Return (x, y) of the center of cell containing provided text 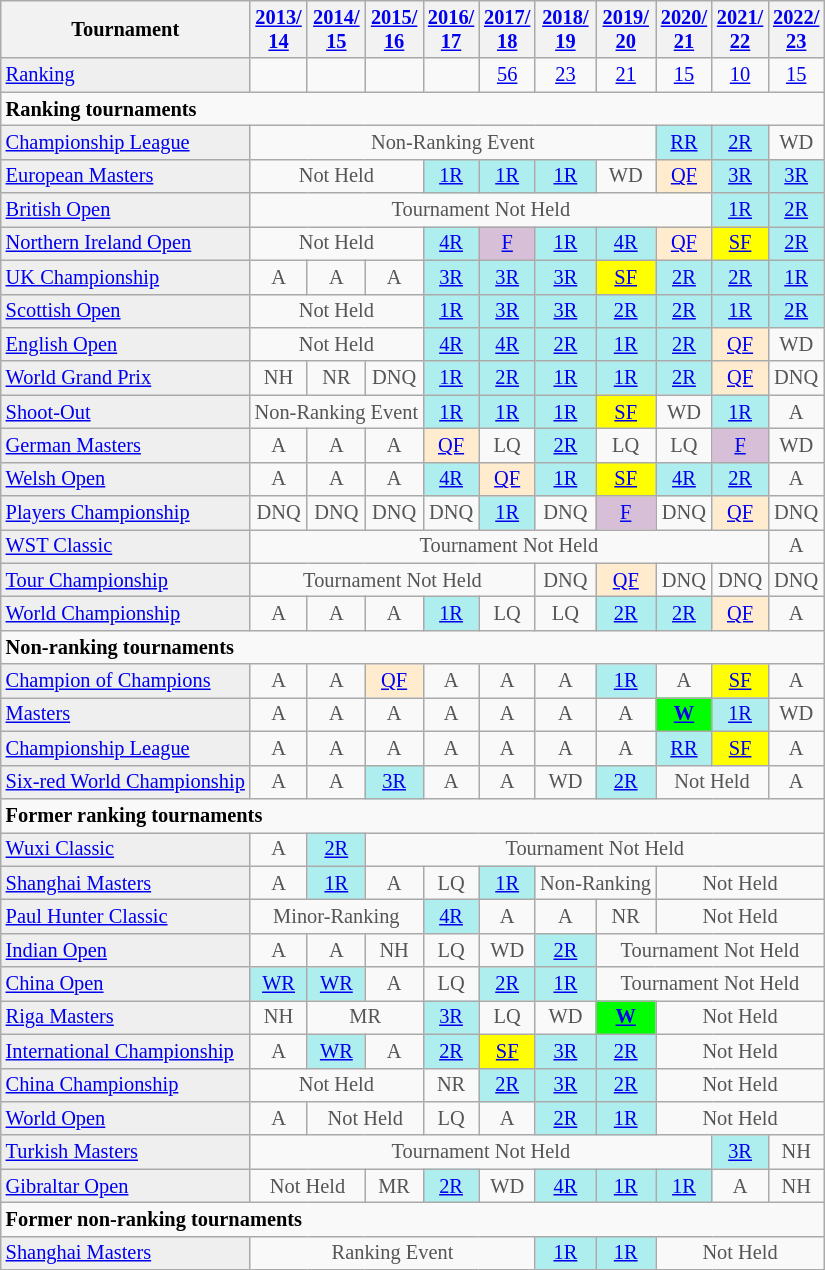
British Open (126, 210)
German Masters (126, 445)
21 (626, 75)
China Championship (126, 1085)
WST Classic (126, 546)
Masters (126, 714)
2019/20 (626, 29)
Scottish Open (126, 311)
UK Championship (126, 277)
Former ranking tournaments (412, 815)
2021/22 (740, 29)
Turkish Masters (126, 1152)
Non-Ranking (596, 883)
Riga Masters (126, 1017)
2014/15 (336, 29)
World Open (126, 1118)
2013/14 (279, 29)
World Championship (126, 613)
Champion of Champions (126, 681)
2022/23 (796, 29)
Tournament (126, 29)
Non-ranking tournaments (412, 647)
2017/18 (507, 29)
23 (565, 75)
European Masters (126, 176)
Former non-ranking tournaments (412, 1219)
2018/19 (565, 29)
China Open (126, 984)
Shoot-Out (126, 412)
Minor-Ranking (336, 916)
Wuxi Classic (126, 849)
International Championship (126, 1051)
Ranking tournaments (412, 109)
Players Championship (126, 513)
Paul Hunter Classic (126, 916)
Indian Open (126, 950)
World Grand Prix (126, 378)
2016/17 (451, 29)
2020/21 (684, 29)
Gibraltar Open (126, 1186)
Northern Ireland Open (126, 243)
Ranking (126, 75)
56 (507, 75)
Six-red World Championship (126, 782)
Welsh Open (126, 479)
10 (740, 75)
English Open (126, 344)
Tour Championship (126, 580)
Ranking Event (393, 1253)
2015/16 (394, 29)
